Capture the cell that displays the provided text and extract its [x, y] central coordinate. 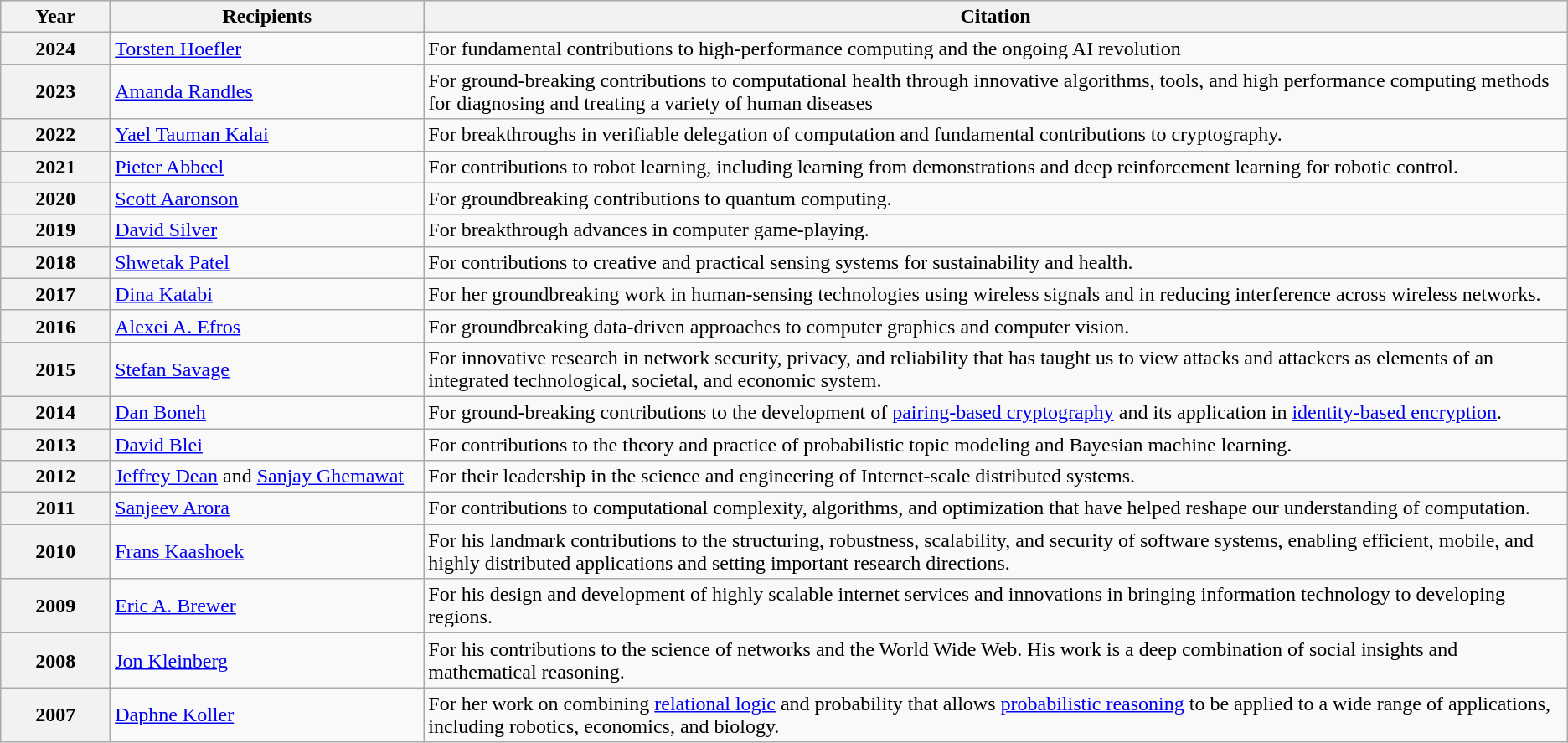
Citation [995, 17]
Amanda Randles [267, 92]
Jon Kleinberg [267, 660]
For fundamental contributions to high-performance computing and the ongoing AI revolution [995, 49]
2014 [55, 412]
Shwetak Patel [267, 262]
2013 [55, 445]
David Blei [267, 445]
Daphne Koller [267, 715]
2015 [55, 369]
2009 [55, 606]
Torsten Hoefler [267, 49]
2011 [55, 508]
For contributions to robot learning, including learning from demonstrations and deep reinforcement learning for robotic control. [995, 167]
For ground-breaking contributions to the development of pairing-based cryptography and its application in identity-based encryption. [995, 412]
Pieter Abbeel [267, 167]
For contributions to the theory and practice of probabilistic topic modeling and Bayesian machine learning. [995, 445]
Stefan Savage [267, 369]
Year [55, 17]
2007 [55, 715]
Frans Kaashoek [267, 551]
Sanjeev Arora [267, 508]
2022 [55, 135]
For contributions to computational complexity, algorithms, and optimization that have helped reshape our understanding of computation. [995, 508]
2012 [55, 477]
For contributions to creative and practical sensing systems for sustainability and health. [995, 262]
Yael Tauman Kalai [267, 135]
Eric A. Brewer [267, 606]
For groundbreaking contributions to quantum computing. [995, 199]
2018 [55, 262]
Scott Aaronson [267, 199]
For breakthrough advances in computer game-playing. [995, 230]
2016 [55, 326]
For their leadership in the science and engineering of Internet-scale distributed systems. [995, 477]
2019 [55, 230]
2021 [55, 167]
2017 [55, 294]
David Silver [267, 230]
For breakthroughs in verifiable delegation of computation and fundamental contributions to cryptography. [995, 135]
2008 [55, 660]
2023 [55, 92]
For his design and development of highly scalable internet services and innovations in bringing information technology to developing regions. [995, 606]
2024 [55, 49]
For groundbreaking data-driven approaches to computer graphics and computer vision. [995, 326]
Jeffrey Dean and Sanjay Ghemawat [267, 477]
Recipients [267, 17]
2010 [55, 551]
Alexei A. Efros [267, 326]
2020 [55, 199]
For her groundbreaking work in human-sensing technologies using wireless signals and in reducing interference across wireless networks. [995, 294]
Dina Katabi [267, 294]
Dan Boneh [267, 412]
